Capture the cell that displays the provided text and extract its (x, y) central coordinate. 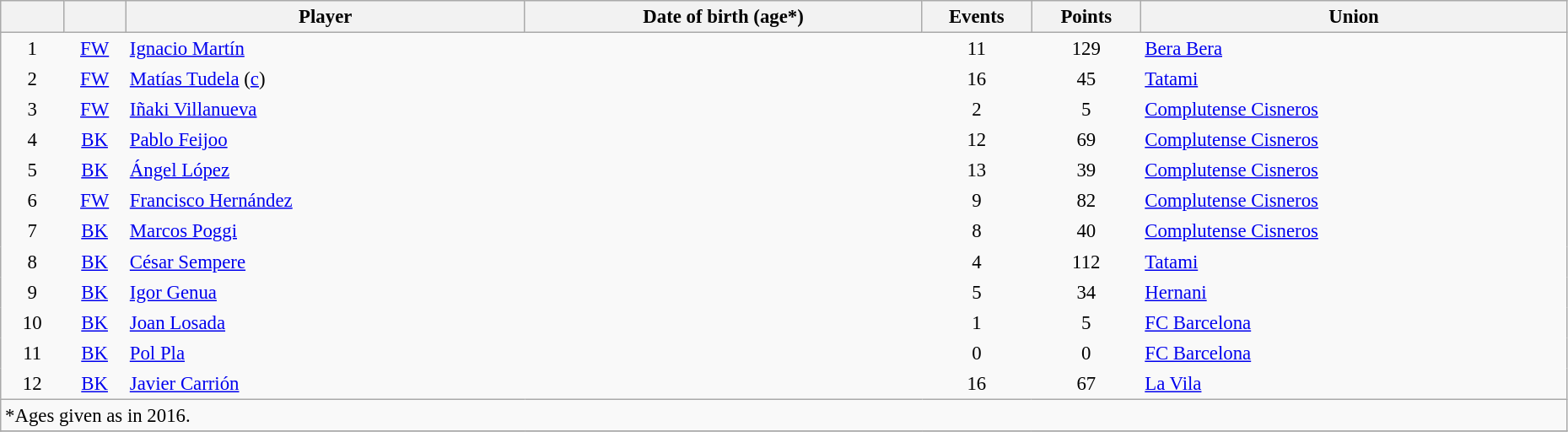
Events (977, 17)
Bera Bera (1355, 49)
112 (1086, 262)
Date of birth (age*) (724, 17)
*Ages given as in 2016. (784, 415)
Marcos Poggi (326, 231)
6 (32, 201)
Javier Carrión (326, 383)
10 (32, 322)
39 (1086, 170)
Joan Losada (326, 322)
69 (1086, 140)
Ignacio Martín (326, 49)
Ángel López (326, 170)
Francisco Hernández (326, 201)
Matías Tudela (c) (326, 78)
Iñaki Villanueva (326, 109)
13 (977, 170)
129 (1086, 49)
67 (1086, 383)
César Sempere (326, 262)
3 (32, 109)
Pablo Feijoo (326, 140)
34 (1086, 292)
Player (326, 17)
Hernani (1355, 292)
82 (1086, 201)
45 (1086, 78)
7 (32, 231)
La Vila (1355, 383)
Union (1355, 17)
Pol Pla (326, 353)
Igor Genua (326, 292)
Points (1086, 17)
40 (1086, 231)
